Determine the (X, Y) coordinate at the center of the cell enclosing the given text.  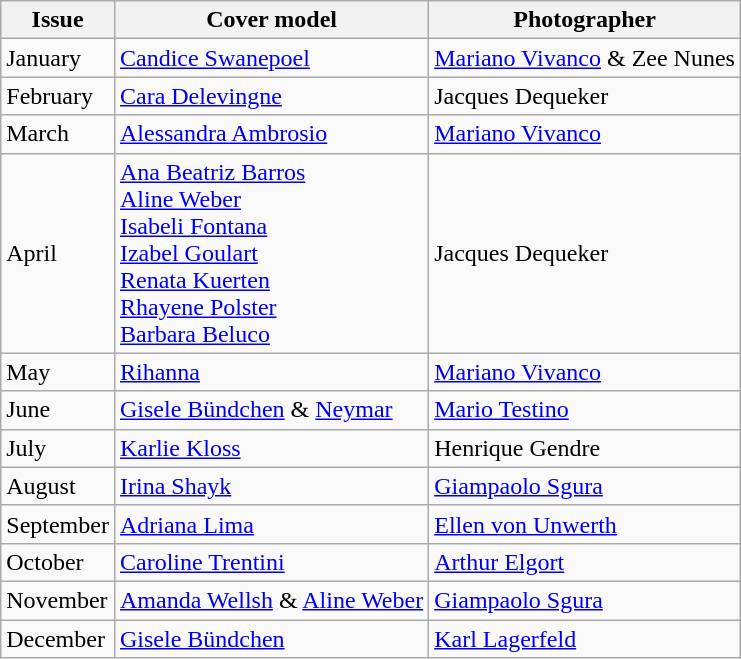
Mariano Vivanco & Zee Nunes (585, 58)
August (58, 486)
May (58, 372)
Photographer (585, 20)
July (58, 448)
December (58, 639)
June (58, 410)
October (58, 562)
Irina Shayk (271, 486)
Issue (58, 20)
March (58, 134)
Henrique Gendre (585, 448)
Adriana Lima (271, 524)
September (58, 524)
Cara Delevingne (271, 96)
Alessandra Ambrosio (271, 134)
February (58, 96)
Karlie Kloss (271, 448)
Ellen von Unwerth (585, 524)
January (58, 58)
Karl Lagerfeld (585, 639)
Amanda Wellsh & Aline Weber (271, 600)
November (58, 600)
Gisele Bündchen & Neymar (271, 410)
Caroline Trentini (271, 562)
Gisele Bündchen (271, 639)
Ana Beatriz BarrosAline WeberIsabeli FontanaIzabel GoulartRenata KuertenRhayene PolsterBarbara Beluco (271, 253)
Candice Swanepoel (271, 58)
Cover model (271, 20)
Mario Testino (585, 410)
Arthur Elgort (585, 562)
April (58, 253)
Rihanna (271, 372)
